Pinpoint the cell where the given text exists, returning its [x, y] midpoint coordinate. 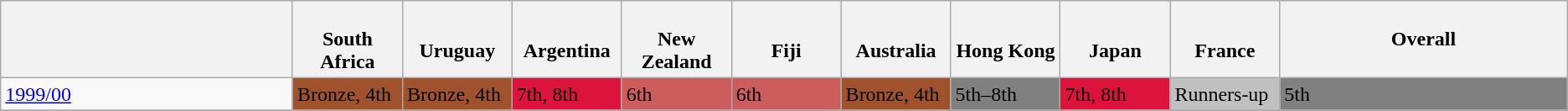
Japan [1116, 40]
5th [1424, 94]
Runners-up [1225, 94]
5th–8th [1005, 94]
Fiji [786, 40]
Overall [1424, 40]
France [1225, 40]
New Zealand [677, 40]
Argentina [566, 40]
1999/00 [147, 94]
Uruguay [457, 40]
Hong Kong [1005, 40]
Australia [896, 40]
South Africa [347, 40]
